Detect which cell encompasses the target text, then output its (X, Y) center coordinate. 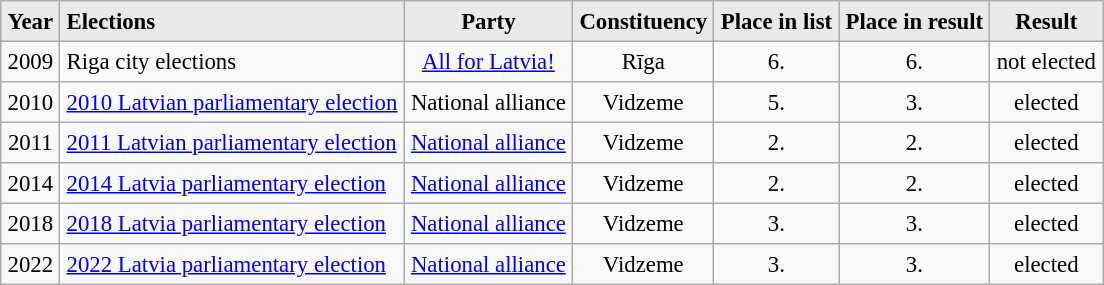
Rīga (644, 61)
2018 (30, 223)
Year (30, 21)
Party (488, 21)
Riga city elections (232, 61)
Result (1046, 21)
2010 Latvian parliamentary election (232, 102)
Place in list (776, 21)
2009 (30, 61)
Constituency (644, 21)
2011 Latvian parliamentary election (232, 142)
Place in result (914, 21)
Elections (232, 21)
2022 (30, 264)
2018 Latvia parliamentary election (232, 223)
not elected (1046, 61)
2022 Latvia parliamentary election (232, 264)
2014 (30, 183)
5. (776, 102)
2011 (30, 142)
All for Latvia! (488, 61)
2010 (30, 102)
2014 Latvia parliamentary election (232, 183)
